Provide the [x, y] coordinate of the cell's center where the given text is located.  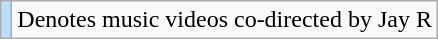
Denotes music videos co-directed by Jay R [225, 20]
